Capture the cell that displays the provided text and extract its (X, Y) central coordinate. 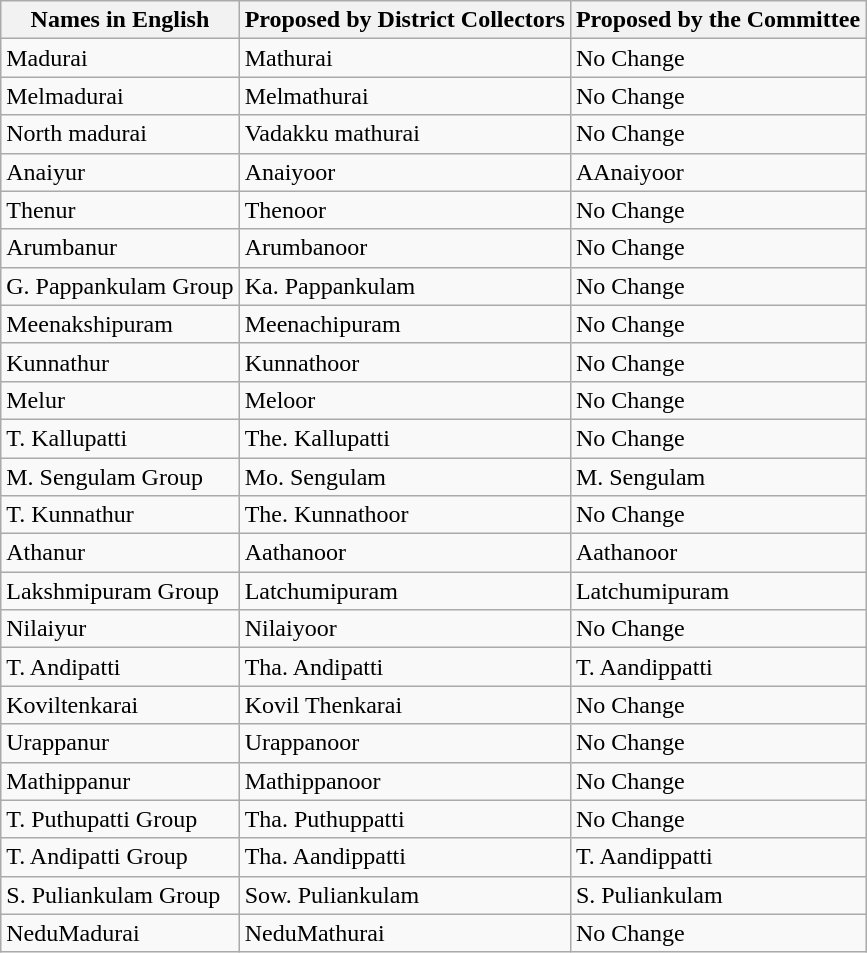
Mo. Sengulam (404, 477)
Melur (120, 400)
Kunnathoor (404, 362)
Sow. Puliankulam (404, 895)
Madurai (120, 58)
Urappanur (120, 743)
G. Pappankulam Group (120, 286)
Tha. Andipatti (404, 667)
Arumbanur (120, 248)
The. Kunnathoor (404, 515)
Koviltenkarai (120, 705)
Anaiyur (120, 172)
Meenachipuram (404, 324)
Mathurai (404, 58)
S. Puliankulam Group (120, 895)
Tha. Puthuppatti (404, 819)
M. Sengulam Group (120, 477)
Mathippanur (120, 781)
T. Kallupatti (120, 438)
North madurai (120, 134)
Names in English (120, 20)
Arumbanoor (404, 248)
Nilaiyur (120, 629)
T. Andipatti (120, 667)
S. Puliankulam (718, 895)
T. Kunnathur (120, 515)
Melmathurai (404, 96)
NeduMadurai (120, 933)
Ka. Pappankulam (404, 286)
Proposed by District Collectors (404, 20)
Kunnathur (120, 362)
NeduMathurai (404, 933)
Meenakshipuram (120, 324)
Mathippanoor (404, 781)
M. Sengulam (718, 477)
Melmadurai (120, 96)
Nilaiyoor (404, 629)
Urappanoor (404, 743)
Anaiyoor (404, 172)
AAnaiyoor (718, 172)
Vadakku mathurai (404, 134)
Thenoor (404, 210)
Athanur (120, 553)
Proposed by the Committee (718, 20)
Kovil Thenkarai (404, 705)
T. Andipatti Group (120, 857)
The. Kallupatti (404, 438)
Thenur (120, 210)
Lakshmipuram Group (120, 591)
T. Puthupatti Group (120, 819)
Tha. Aandippatti (404, 857)
Meloor (404, 400)
